Return the [X, Y] coordinate for the center point of the cell that contains the specified text.  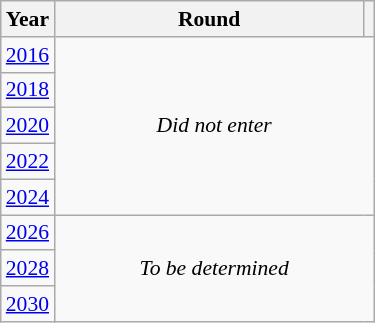
Year [28, 19]
2028 [28, 269]
2016 [28, 55]
2020 [28, 126]
2026 [28, 233]
Round [209, 19]
2030 [28, 304]
2022 [28, 162]
2024 [28, 197]
To be determined [214, 268]
Did not enter [214, 126]
2018 [28, 90]
